Locate the cell with the specified text and output its (X, Y) center coordinate. 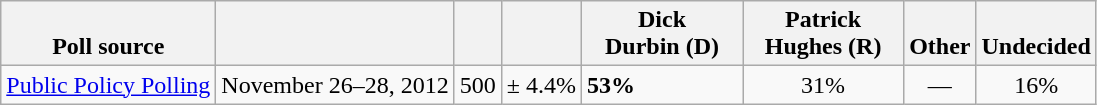
DickDurbin (D) (662, 34)
16% (1036, 85)
Poll source (108, 34)
PatrickHughes (R) (824, 34)
± 4.4% (541, 85)
53% (662, 85)
Other (940, 34)
Undecided (1036, 34)
Public Policy Polling (108, 85)
500 (478, 85)
31% (824, 85)
— (940, 85)
November 26–28, 2012 (335, 85)
